Find where the given text appears and provide that cell's center as [X, Y] coordinate. 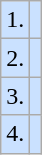
3. [16, 96]
4. [16, 134]
1. [16, 20]
2. [16, 58]
